Provide the [x, y] coordinate of the cell's center where the given text is located.  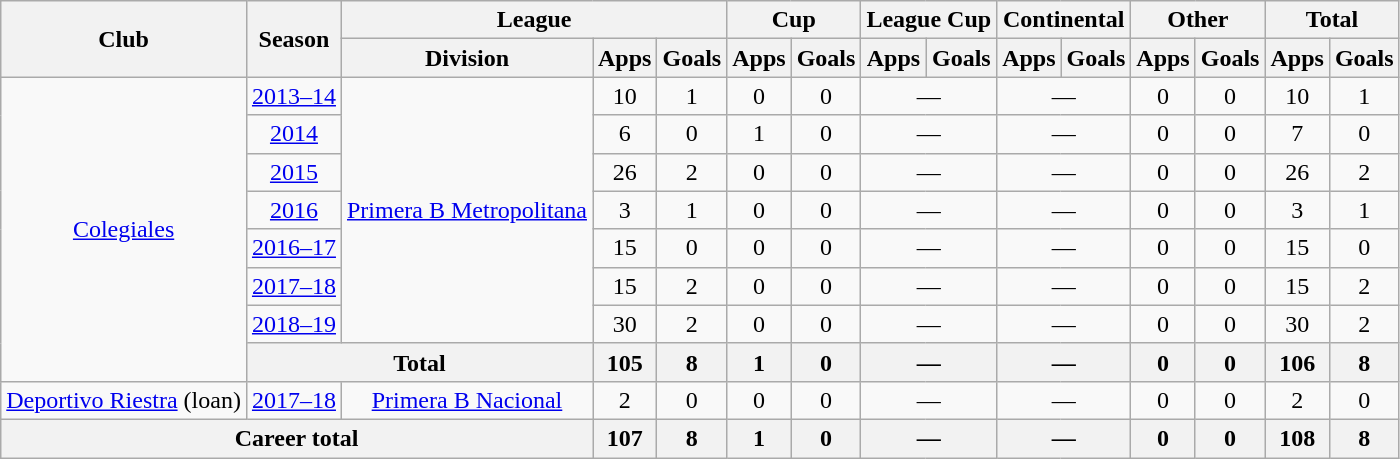
2015 [294, 172]
2014 [294, 134]
108 [1297, 438]
Colegiales [124, 229]
106 [1297, 362]
2013–14 [294, 96]
6 [624, 134]
League Cup [929, 20]
105 [624, 362]
Club [124, 39]
Division [466, 58]
Continental [1064, 20]
Career total [297, 438]
Primera B Metropolitana [466, 210]
Season [294, 39]
7 [1297, 134]
107 [624, 438]
Deportivo Riestra (loan) [124, 400]
2018–19 [294, 324]
2016–17 [294, 248]
Other [1198, 20]
Cup [794, 20]
2016 [294, 210]
Primera B Nacional [466, 400]
League [534, 20]
